Output the (X, Y) coordinate of the center of the cell containing the given text.  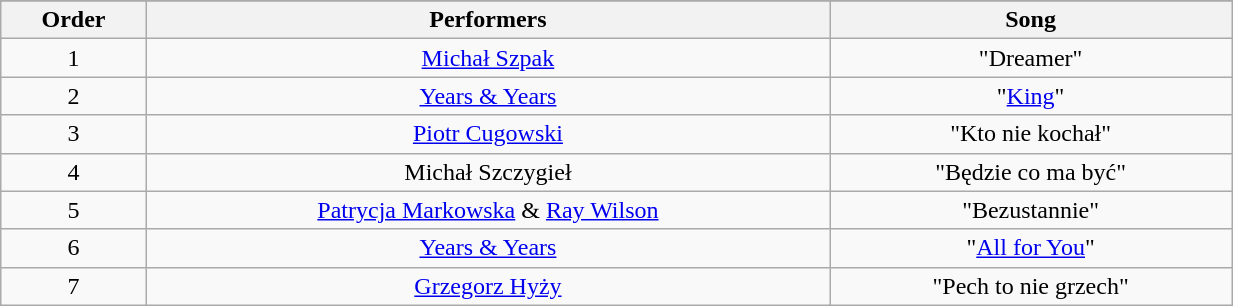
1 (74, 58)
"Pech to nie grzech" (1031, 286)
"All for You" (1031, 248)
2 (74, 96)
6 (74, 248)
"Będzie co ma być" (1031, 172)
4 (74, 172)
Order (74, 20)
Michał Szpak (488, 58)
"Bezustannie" (1031, 210)
Performers (488, 20)
"Kto nie kochał" (1031, 134)
5 (74, 210)
Michał Szczygieł (488, 172)
"Dreamer" (1031, 58)
Piotr Cugowski (488, 134)
7 (74, 286)
3 (74, 134)
"King" (1031, 96)
Grzegorz Hyży (488, 286)
Patrycja Markowska & Ray Wilson (488, 210)
Song (1031, 20)
